Search for the cell housing the specified text and yield its [X, Y] center coordinate. 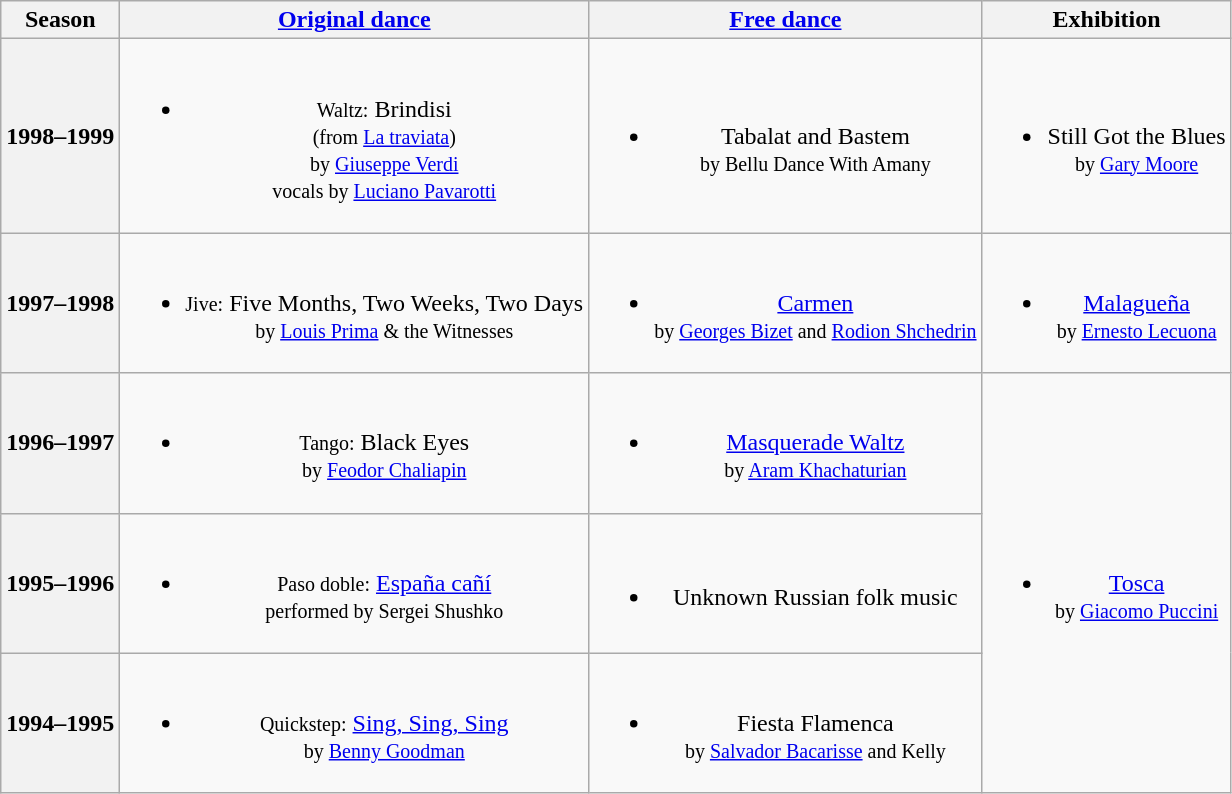
Fiesta Flamenca by Salvador Bacarisse and Kelly [786, 723]
Unknown Russian folk music [786, 583]
1998–1999 [60, 136]
Malagueña by Ernesto Lecuona [1106, 303]
Masquerade Waltz by Aram Khachaturian [786, 443]
Exhibition [1106, 20]
Tabalat and Bastem by Bellu Dance With Amany [786, 136]
Free dance [786, 20]
Jive: Five Months, Two Weeks, Two Days by Louis Prima & the Witnesses [354, 303]
1997–1998 [60, 303]
Season [60, 20]
1994–1995 [60, 723]
Paso doble: España cañí performed by Sergei Shushko [354, 583]
Carmen by Georges Bizet and Rodion Shchedrin [786, 303]
Original dance [354, 20]
Tosca by Giacomo Puccini [1106, 583]
1995–1996 [60, 583]
1996–1997 [60, 443]
Quickstep: Sing, Sing, Sing by Benny Goodman [354, 723]
Still Got the Blues by Gary Moore [1106, 136]
Tango: Black Eyes by Feodor Chaliapin [354, 443]
Waltz: Brindisi (from La traviata) by Giuseppe Verdi vocals by Luciano Pavarotti [354, 136]
